Return the [X, Y] coordinate for the center point of the cell that contains the specified text.  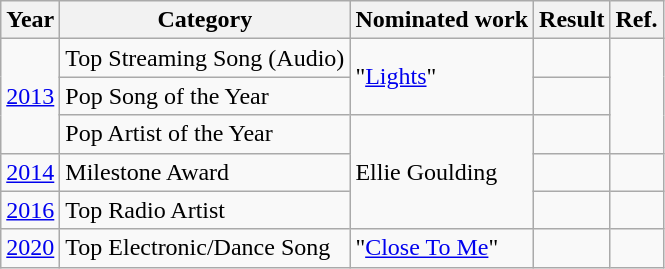
Ref. [636, 20]
Top Radio Artist [205, 210]
Nominated work [442, 20]
2013 [30, 96]
Pop Artist of the Year [205, 134]
2014 [30, 172]
Ellie Goulding [442, 172]
2016 [30, 210]
Result [572, 20]
"Lights" [442, 77]
"Close To Me" [442, 248]
Pop Song of the Year [205, 96]
Category [205, 20]
Year [30, 20]
2020 [30, 248]
Top Electronic/Dance Song [205, 248]
Top Streaming Song (Audio) [205, 58]
Milestone Award [205, 172]
